Return the (X, Y) coordinate for the center point of the cell that contains the specified text.  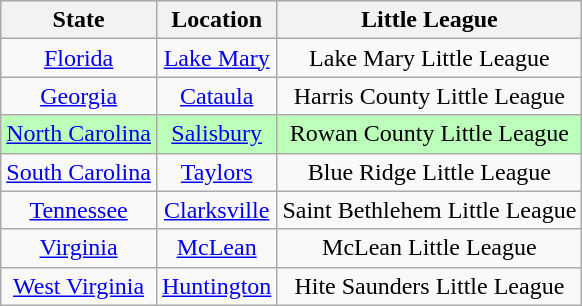
West Virginia (79, 286)
Salisbury (216, 134)
Harris County Little League (430, 96)
Cataula (216, 96)
Saint Bethlehem Little League (430, 210)
Virginia (79, 248)
Florida (79, 58)
North Carolina (79, 134)
Hite Saunders Little League (430, 286)
South Carolina (79, 172)
Tennessee (79, 210)
Taylors (216, 172)
McLean Little League (430, 248)
Lake Mary Little League (430, 58)
Location (216, 20)
Georgia (79, 96)
State (79, 20)
Blue Ridge Little League (430, 172)
Lake Mary (216, 58)
Huntington (216, 286)
Clarksville (216, 210)
Little League (430, 20)
McLean (216, 248)
Rowan County Little League (430, 134)
